For the text-containing cell, return its midpoint in (X, Y) coordinate format. 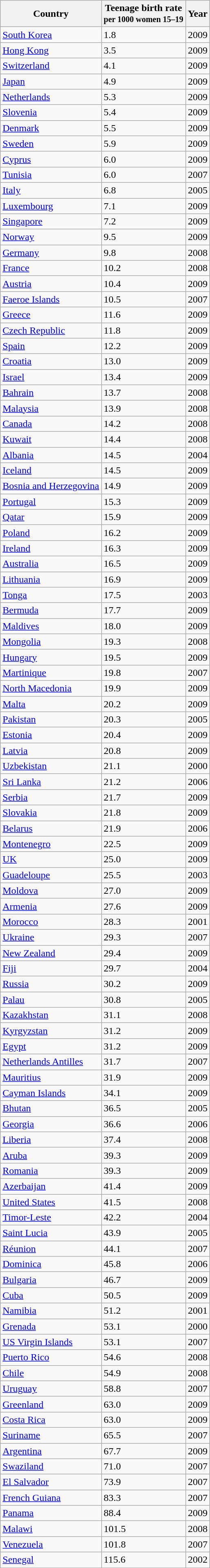
11.6 (144, 315)
Azerbaijan (51, 1186)
Egypt (51, 1046)
20.4 (144, 735)
Qatar (51, 517)
Liberia (51, 1140)
Hong Kong (51, 50)
12.2 (144, 346)
Greece (51, 315)
19.5 (144, 657)
21.2 (144, 782)
9.8 (144, 253)
19.9 (144, 688)
Namibia (51, 1311)
Albania (51, 455)
11.8 (144, 330)
Saint Lucia (51, 1233)
21.7 (144, 797)
Russia (51, 984)
Pakistan (51, 720)
Year (197, 14)
30.2 (144, 984)
Guadeloupe (51, 875)
Armenia (51, 906)
Montenegro (51, 844)
45.8 (144, 1264)
13.4 (144, 377)
South Korea (51, 35)
29.7 (144, 969)
Romania (51, 1171)
14.4 (144, 439)
41.5 (144, 1202)
27.0 (144, 891)
France (51, 268)
19.8 (144, 673)
Martinique (51, 673)
3.5 (144, 50)
21.9 (144, 828)
United States (51, 1202)
Luxembourg (51, 206)
101.5 (144, 1529)
29.3 (144, 937)
27.6 (144, 906)
Costa Rica (51, 1420)
9.5 (144, 237)
88.4 (144, 1513)
Aruba (51, 1155)
Moldova (51, 891)
15.9 (144, 517)
25.5 (144, 875)
36.6 (144, 1124)
Israel (51, 377)
Portugal (51, 502)
Palau (51, 1000)
Fiji (51, 969)
5.3 (144, 97)
Lithuania (51, 579)
4.1 (144, 66)
Hungary (51, 657)
Cuba (51, 1295)
Greenland (51, 1404)
73.9 (144, 1482)
83.3 (144, 1498)
15.3 (144, 502)
El Salvador (51, 1482)
Singapore (51, 222)
Argentina (51, 1451)
41.4 (144, 1186)
22.5 (144, 844)
Tunisia (51, 175)
19.3 (144, 642)
Japan (51, 81)
5.4 (144, 112)
16.5 (144, 564)
Malta (51, 704)
Cyprus (51, 159)
Malaysia (51, 408)
Chile (51, 1373)
13.0 (144, 361)
16.2 (144, 533)
Panama (51, 1513)
Kyrgyzstan (51, 1031)
20.2 (144, 704)
13.9 (144, 408)
Sweden (51, 144)
2002 (197, 1560)
Teenage birth rateper 1000 women 15–19 (144, 14)
51.2 (144, 1311)
43.9 (144, 1233)
New Zealand (51, 953)
Netherlands Antilles (51, 1062)
Senegal (51, 1560)
Cayman Islands (51, 1093)
42.2 (144, 1218)
Australia (51, 564)
Malawi (51, 1529)
Switzerland (51, 66)
30.8 (144, 1000)
34.1 (144, 1093)
10.5 (144, 299)
50.5 (144, 1295)
17.5 (144, 595)
Swaziland (51, 1467)
58.8 (144, 1389)
Norway (51, 237)
Réunion (51, 1249)
71.0 (144, 1467)
Mongolia (51, 642)
Country (51, 14)
Poland (51, 533)
North Macedonia (51, 688)
4.9 (144, 81)
Kuwait (51, 439)
Kazakhstan (51, 1015)
1.8 (144, 35)
Faeroe Islands (51, 299)
20.8 (144, 751)
Germany (51, 253)
Spain (51, 346)
Serbia (51, 797)
Dominica (51, 1264)
21.8 (144, 813)
Sri Lanka (51, 782)
Estonia (51, 735)
31.9 (144, 1077)
13.7 (144, 393)
16.9 (144, 579)
37.4 (144, 1140)
Italy (51, 190)
6.8 (144, 190)
14.2 (144, 424)
Ukraine (51, 937)
7.1 (144, 206)
5.9 (144, 144)
Timor-Leste (51, 1218)
7.2 (144, 222)
Bhutan (51, 1108)
Puerto Rico (51, 1357)
31.1 (144, 1015)
29.4 (144, 953)
31.7 (144, 1062)
Venezuela (51, 1544)
10.4 (144, 284)
Grenada (51, 1326)
Maldives (51, 626)
Bulgaria (51, 1280)
Mauritius (51, 1077)
French Guiana (51, 1498)
101.8 (144, 1544)
Bosnia and Herzegovina (51, 486)
Belarus (51, 828)
36.5 (144, 1108)
Slovenia (51, 112)
16.3 (144, 548)
25.0 (144, 859)
Slovakia (51, 813)
67.7 (144, 1451)
Iceland (51, 471)
28.3 (144, 922)
21.1 (144, 766)
17.7 (144, 610)
Czech Republic (51, 330)
Netherlands (51, 97)
18.0 (144, 626)
Uzbekistan (51, 766)
44.1 (144, 1249)
54.9 (144, 1373)
UK (51, 859)
Uruguay (51, 1389)
Morocco (51, 922)
115.6 (144, 1560)
54.6 (144, 1357)
10.2 (144, 268)
14.9 (144, 486)
Croatia (51, 361)
Canada (51, 424)
Tonga (51, 595)
Ireland (51, 548)
5.5 (144, 128)
Austria (51, 284)
Georgia (51, 1124)
46.7 (144, 1280)
65.5 (144, 1435)
Latvia (51, 751)
Bermuda (51, 610)
Suriname (51, 1435)
20.3 (144, 720)
US Virgin Islands (51, 1342)
Denmark (51, 128)
Bahrain (51, 393)
